Detect which cell encompasses the target text, then output its [x, y] center coordinate. 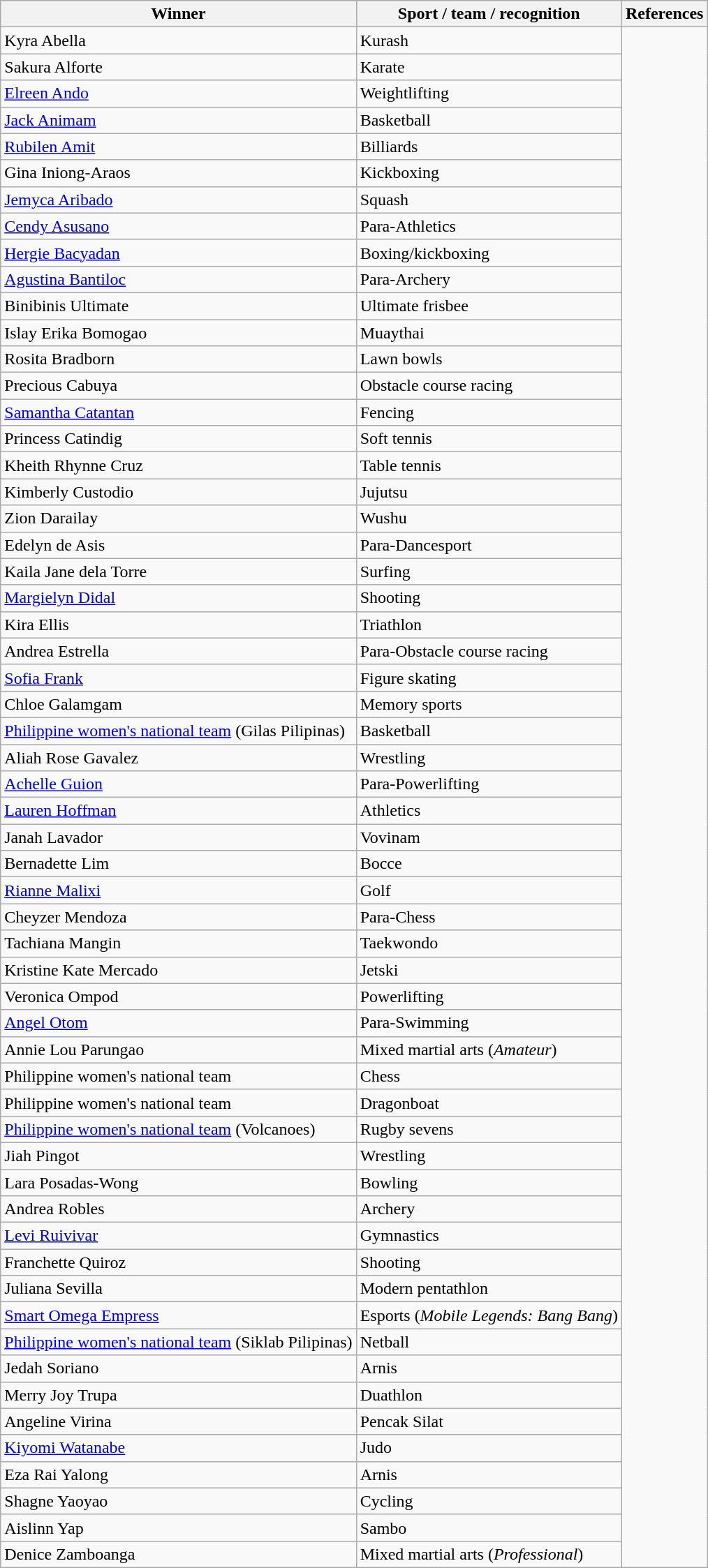
Binibinis Ultimate [179, 306]
Weightlifting [489, 94]
Lawn bowls [489, 359]
Kiyomi Watanabe [179, 1448]
Juliana Sevilla [179, 1289]
Denice Zamboanga [179, 1554]
Lauren Hoffman [179, 811]
Cheyzer Mendoza [179, 917]
Sport / team / recognition [489, 14]
Janah Lavador [179, 837]
Billiards [489, 147]
Andrea Robles [179, 1209]
Precious Cabuya [179, 386]
Edelyn de Asis [179, 545]
Esports (Mobile Legends: Bang Bang) [489, 1315]
Samantha Catantan [179, 412]
Para-Obstacle course racing [489, 651]
Tachiana Mangin [179, 943]
Wushu [489, 518]
Angeline Virina [179, 1421]
Taekwondo [489, 943]
Pencak Silat [489, 1421]
Rubilen Amit [179, 147]
Shagne Yaoyao [179, 1501]
Chess [489, 1076]
Angel Otom [179, 1023]
Archery [489, 1209]
Kheith Rhynne Cruz [179, 465]
Levi Ruivivar [179, 1236]
Eza Rai Yalong [179, 1474]
Sakura Alforte [179, 67]
Jedah Soriano [179, 1368]
Kira Ellis [179, 625]
Chloe Galamgam [179, 704]
Judo [489, 1448]
Boxing/kickboxing [489, 253]
Muaythai [489, 333]
Philippine women's national team (Gilas Pilipinas) [179, 731]
Jetski [489, 970]
Andrea Estrella [179, 651]
Princess Catindig [179, 439]
Sofia Frank [179, 678]
Para-Chess [489, 917]
Rugby sevens [489, 1129]
Surfing [489, 572]
Dragonboat [489, 1103]
Winner [179, 14]
Lara Posadas-Wong [179, 1183]
Achelle Guion [179, 784]
Para-Dancesport [489, 545]
Cendy Asusano [179, 226]
Sambo [489, 1528]
Smart Omega Empress [179, 1315]
Para-Archery [489, 279]
Vovinam [489, 837]
Triathlon [489, 625]
Karate [489, 67]
Philippine women's national team (Volcanoes) [179, 1129]
Elreen Ando [179, 94]
Modern pentathlon [489, 1289]
Figure skating [489, 678]
Merry Joy Trupa [179, 1395]
Kickboxing [489, 173]
Islay Erika Bomogao [179, 333]
Rosita Bradborn [179, 359]
Memory sports [489, 704]
Jack Animam [179, 120]
Athletics [489, 811]
Soft tennis [489, 439]
Ultimate frisbee [489, 306]
Table tennis [489, 465]
Rianne Malixi [179, 890]
Bowling [489, 1183]
Kristine Kate Mercado [179, 970]
Cycling [489, 1501]
Obstacle course racing [489, 386]
Mixed martial arts (Professional) [489, 1554]
Jujutsu [489, 492]
Franchette Quiroz [179, 1262]
Kaila Jane dela Torre [179, 572]
Powerlifting [489, 996]
References [665, 14]
Aliah Rose Gavalez [179, 757]
Squash [489, 200]
Hergie Bacyadan [179, 253]
Kurash [489, 40]
Aislinn Yap [179, 1528]
Netball [489, 1342]
Gymnastics [489, 1236]
Kyra Abella [179, 40]
Zion Darailay [179, 518]
Kimberly Custodio [179, 492]
Mixed martial arts (Amateur) [489, 1050]
Margielyn Didal [179, 598]
Duathlon [489, 1395]
Gina Iniong-Araos [179, 173]
Philippine women's national team (Siklab Pilipinas) [179, 1342]
Para-Swimming [489, 1023]
Bernadette Lim [179, 864]
Golf [489, 890]
Jiah Pingot [179, 1156]
Agustina Bantiloc [179, 279]
Bocce [489, 864]
Para-Powerlifting [489, 784]
Veronica Ompod [179, 996]
Annie Lou Parungao [179, 1050]
Fencing [489, 412]
Para-Athletics [489, 226]
Jemyca Aribado [179, 200]
